Pinpoint the cell where the given text exists, returning its (x, y) midpoint coordinate. 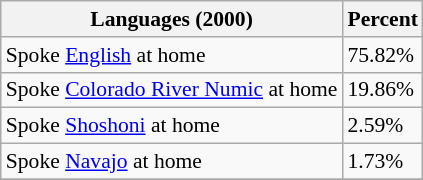
Spoke Colorado River Numic at home (172, 90)
Spoke Shoshoni at home (172, 126)
Languages (2000) (172, 19)
1.73% (382, 162)
Spoke English at home (172, 55)
Percent (382, 19)
Spoke Navajo at home (172, 162)
19.86% (382, 90)
75.82% (382, 55)
2.59% (382, 126)
